Search for the cell housing the specified text and yield its (X, Y) center coordinate. 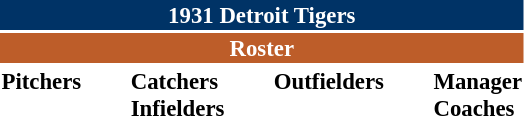
1931 Detroit Tigers (262, 15)
Roster (262, 48)
